Capture the cell that displays the provided text and extract its (x, y) central coordinate. 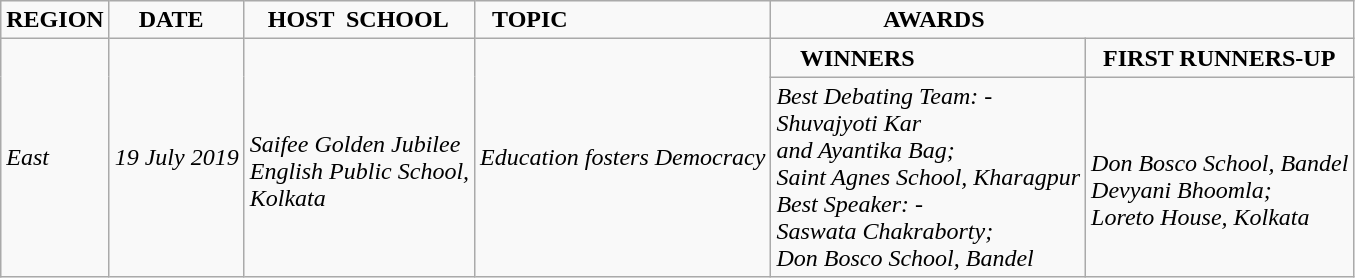
Education fosters Democracy (623, 158)
Best Debating Team: -Shuvajyoti Karand Ayantika Bag;Saint Agnes School, KharagpurBest Speaker: -Saswata Chakraborty;Don Bosco School, Bandel (928, 177)
TOPIC (623, 20)
HOST SCHOOL (359, 20)
DATE (176, 20)
Saifee Golden JubileeEnglish Public School,Kolkata (359, 158)
REGION (55, 20)
East (55, 158)
WINNERS (928, 58)
19 July 2019 (176, 158)
Don Bosco School, BandelDevyani Bhoomla;Loreto House, Kolkata (1220, 177)
FIRST RUNNERS-UP (1220, 58)
AWARDS (1062, 20)
